Determine the (X, Y) coordinate at the center of the cell enclosing the given text.  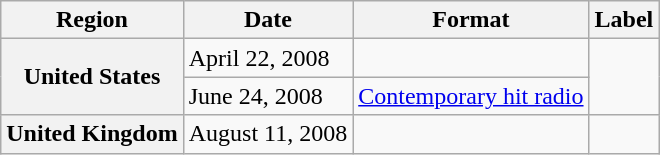
Label (624, 20)
United Kingdom (92, 134)
Format (471, 20)
June 24, 2008 (268, 96)
August 11, 2008 (268, 134)
Date (268, 20)
Contemporary hit radio (471, 96)
Region (92, 20)
United States (92, 77)
April 22, 2008 (268, 58)
